Detect which cell encompasses the target text, then output its (X, Y) center coordinate. 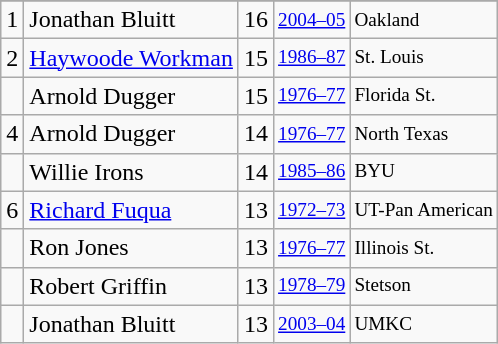
1972–73 (312, 210)
1986–87 (312, 58)
2004–05 (312, 20)
Haywoode Workman (132, 58)
Robert Griffin (132, 286)
2003–04 (312, 324)
St. Louis (424, 58)
Ron Jones (132, 248)
1985–86 (312, 172)
UMKC (424, 324)
BYU (424, 172)
UT-Pan American (424, 210)
Stetson (424, 286)
Richard Fuqua (132, 210)
2 (12, 58)
Illinois St. (424, 248)
1 (12, 20)
1978–79 (312, 286)
Florida St. (424, 96)
North Texas (424, 134)
Willie Irons (132, 172)
6 (12, 210)
Oakland (424, 20)
4 (12, 134)
16 (256, 20)
